Extract the [X, Y] coordinate from the center of the cell holding the provided text.  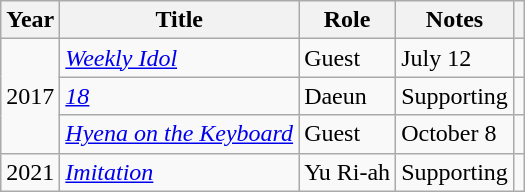
Hyena on the Keyboard [180, 134]
July 12 [455, 58]
Title [180, 20]
Notes [455, 20]
Imitation [180, 172]
Year [30, 20]
2017 [30, 96]
Weekly Idol [180, 58]
Daeun [348, 96]
Yu Ri-ah [348, 172]
October 8 [455, 134]
Role [348, 20]
2021 [30, 172]
18 [180, 96]
